Identify which cell holds the provided text, then report its [X, Y] central coordinate. 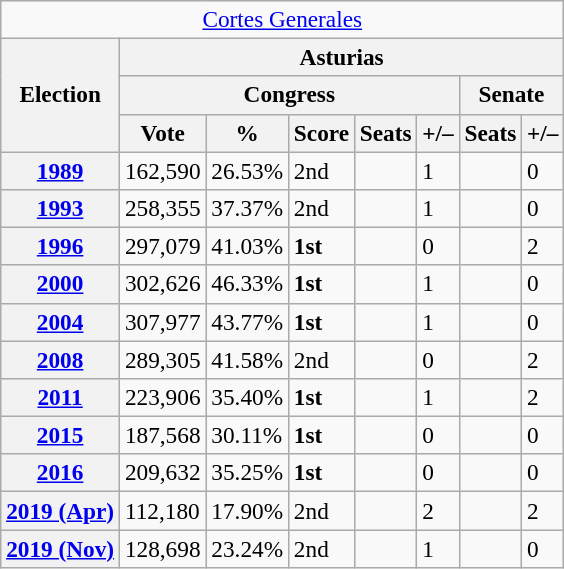
2015 [60, 435]
35.40% [248, 397]
Election [60, 94]
Vote [162, 133]
187,568 [162, 435]
Senate [512, 95]
Asturias [341, 57]
2000 [60, 284]
209,632 [162, 473]
1989 [60, 170]
41.03% [248, 246]
2011 [60, 397]
2019 (Nov) [60, 548]
223,906 [162, 397]
112,180 [162, 510]
128,698 [162, 548]
302,626 [162, 284]
23.24% [248, 548]
43.77% [248, 322]
46.33% [248, 284]
2004 [60, 322]
% [248, 133]
307,977 [162, 322]
1996 [60, 246]
35.25% [248, 473]
37.37% [248, 208]
17.90% [248, 510]
258,355 [162, 208]
26.53% [248, 170]
30.11% [248, 435]
Cortes Generales [282, 19]
41.58% [248, 359]
2016 [60, 473]
Congress [289, 95]
162,590 [162, 170]
Score [321, 133]
289,305 [162, 359]
297,079 [162, 246]
2019 (Apr) [60, 510]
2008 [60, 359]
1993 [60, 208]
